Search for the cell housing the specified text and yield its (x, y) center coordinate. 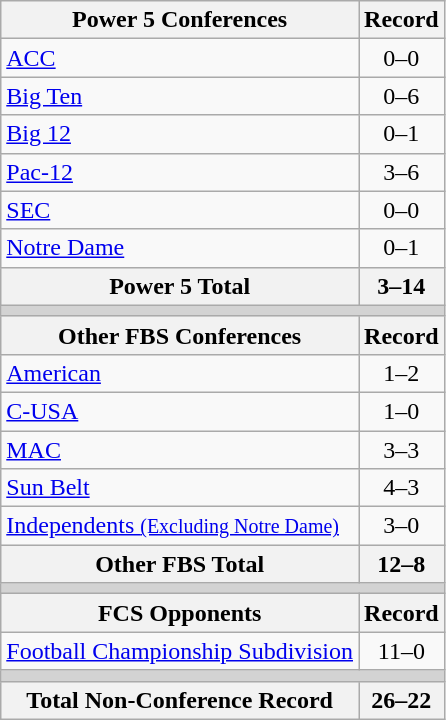
Other FBS Total (180, 564)
3–0 (402, 526)
Notre Dame (180, 248)
1–0 (402, 411)
Power 5 Conferences (180, 20)
0–6 (402, 96)
Big 12 (180, 134)
Other FBS Conferences (180, 335)
MAC (180, 449)
3–3 (402, 449)
Big Ten (180, 96)
Total Non-Conference Record (180, 700)
26–22 (402, 700)
American (180, 373)
Pac-12 (180, 172)
1–2 (402, 373)
Independents (Excluding Notre Dame) (180, 526)
12–8 (402, 564)
ACC (180, 58)
3–6 (402, 172)
FCS Opponents (180, 613)
Football Championship Subdivision (180, 651)
4–3 (402, 488)
SEC (180, 210)
C-USA (180, 411)
Sun Belt (180, 488)
11–0 (402, 651)
3–14 (402, 286)
Power 5 Total (180, 286)
